Pinpoint the cell where the given text exists, returning its (X, Y) midpoint coordinate. 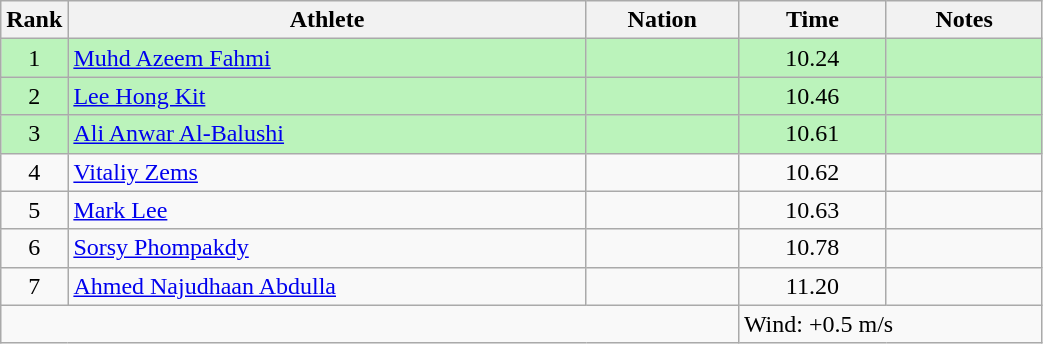
5 (34, 210)
Ali Anwar Al-Balushi (327, 134)
7 (34, 286)
Wind: +0.5 m/s (890, 324)
10.62 (812, 172)
1 (34, 58)
6 (34, 248)
Ahmed Najudhaan Abdulla (327, 286)
Athlete (327, 20)
Nation (662, 20)
Notes (964, 20)
Lee Hong Kit (327, 96)
2 (34, 96)
10.46 (812, 96)
Mark Lee (327, 210)
10.78 (812, 248)
11.20 (812, 286)
Muhd Azeem Fahmi (327, 58)
Sorsy Phompakdy (327, 248)
3 (34, 134)
Vitaliy Zems (327, 172)
10.24 (812, 58)
4 (34, 172)
10.63 (812, 210)
Rank (34, 20)
10.61 (812, 134)
Time (812, 20)
